Return the (x, y) coordinate for the center point of the cell that contains the specified text.  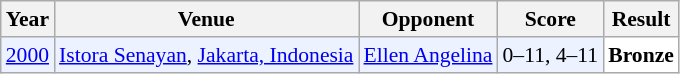
Istora Senayan, Jakarta, Indonesia (206, 55)
Ellen Angelina (428, 55)
Bronze (641, 55)
0–11, 4–11 (551, 55)
Venue (206, 19)
Year (28, 19)
Opponent (428, 19)
2000 (28, 55)
Result (641, 19)
Score (551, 19)
